Determine the (x, y) coordinate at the center of the cell enclosing the given text.  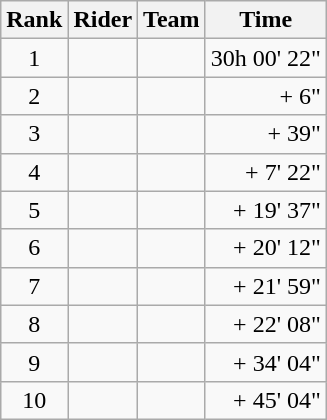
+ 39" (266, 134)
Rider (103, 20)
2 (34, 96)
Rank (34, 20)
Time (266, 20)
+ 45' 04" (266, 400)
Team (172, 20)
10 (34, 400)
8 (34, 324)
4 (34, 172)
+ 6" (266, 96)
+ 7' 22" (266, 172)
9 (34, 362)
5 (34, 210)
+ 19' 37" (266, 210)
+ 20' 12" (266, 248)
+ 22' 08" (266, 324)
3 (34, 134)
7 (34, 286)
+ 21' 59" (266, 286)
6 (34, 248)
+ 34' 04" (266, 362)
30h 00' 22" (266, 58)
1 (34, 58)
